From the cell containing the given text, extract its center point as (x, y) coordinate. 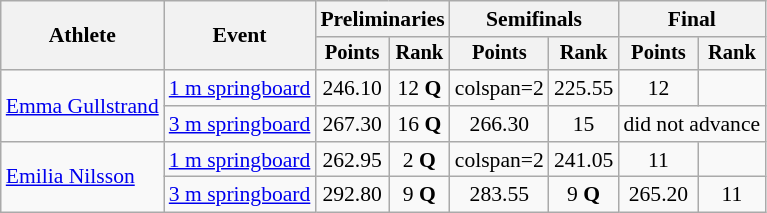
Event (240, 36)
283.55 (500, 195)
Preliminaries (382, 19)
Final (692, 19)
15 (584, 124)
Emma Gullstrand (82, 106)
246.10 (352, 88)
16 Q (420, 124)
did not advance (692, 124)
262.95 (352, 160)
Emilia Nilsson (82, 178)
12 Q (420, 88)
12 (658, 88)
265.20 (658, 195)
241.05 (584, 160)
292.80 (352, 195)
Athlete (82, 36)
2 Q (420, 160)
267.30 (352, 124)
Semifinals (534, 19)
266.30 (500, 124)
225.55 (584, 88)
